Determine the (x, y) coordinate at the center of the cell enclosing the given text.  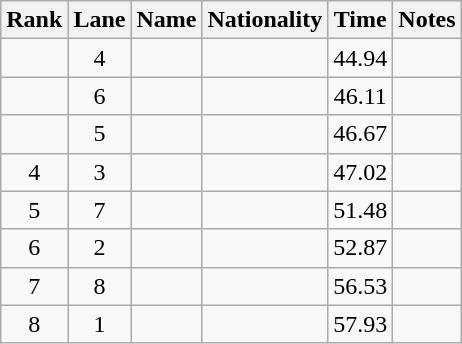
57.93 (360, 324)
1 (100, 324)
Nationality (265, 20)
3 (100, 172)
Rank (34, 20)
52.87 (360, 248)
46.67 (360, 134)
Time (360, 20)
Name (166, 20)
56.53 (360, 286)
51.48 (360, 210)
Notes (427, 20)
47.02 (360, 172)
44.94 (360, 58)
2 (100, 248)
46.11 (360, 96)
Lane (100, 20)
